For the text-containing cell, return its midpoint in (x, y) coordinate format. 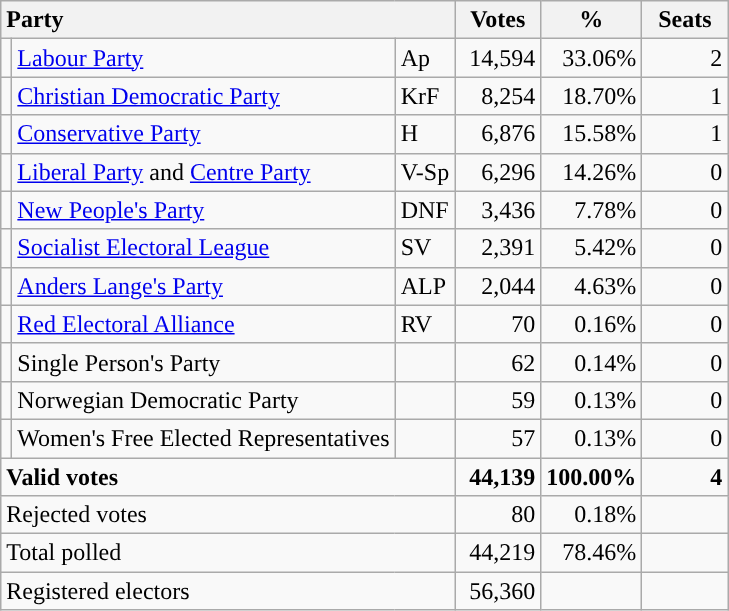
7.78% (592, 210)
ALP (425, 286)
62 (498, 362)
Total polled (228, 553)
Christian Democratic Party (204, 96)
78.46% (592, 553)
100.00% (592, 477)
0.18% (592, 515)
Single Person's Party (204, 362)
Labour Party (204, 58)
Norwegian Democratic Party (204, 400)
3,436 (498, 210)
15.58% (592, 134)
RV (425, 324)
% (592, 20)
Ap (425, 58)
2,391 (498, 248)
DNF (425, 210)
44,219 (498, 553)
80 (498, 515)
V-Sp (425, 172)
4 (685, 477)
Party (228, 20)
SV (425, 248)
New People's Party (204, 210)
Valid votes (228, 477)
Socialist Electoral League (204, 248)
Registered electors (228, 591)
Liberal Party and Centre Party (204, 172)
Seats (685, 20)
14.26% (592, 172)
33.06% (592, 58)
0.14% (592, 362)
44,139 (498, 477)
5.42% (592, 248)
18.70% (592, 96)
2,044 (498, 286)
6,296 (498, 172)
14,594 (498, 58)
Anders Lange's Party (204, 286)
2 (685, 58)
Votes (498, 20)
Conservative Party (204, 134)
Rejected votes (228, 515)
56,360 (498, 591)
Red Electoral Alliance (204, 324)
6,876 (498, 134)
8,254 (498, 96)
4.63% (592, 286)
KrF (425, 96)
Women's Free Elected Representatives (204, 438)
0.16% (592, 324)
59 (498, 400)
H (425, 134)
70 (498, 324)
57 (498, 438)
